For the text-containing cell, return its midpoint in [X, Y] coordinate format. 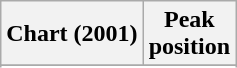
Chart (2001) [72, 34]
Peakposition [189, 34]
